Detect which cell encompasses the target text, then output its (X, Y) center coordinate. 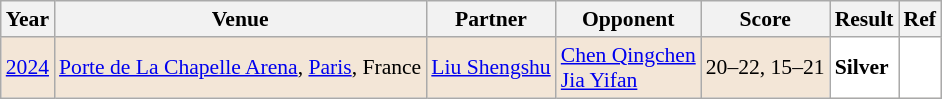
Venue (240, 19)
Liu Shengshu (490, 68)
Result (864, 19)
Partner (490, 19)
Year (28, 19)
Opponent (628, 19)
Score (766, 19)
20–22, 15–21 (766, 68)
Silver (864, 68)
Chen Qingchen Jia Yifan (628, 68)
Ref (920, 19)
Porte de La Chapelle Arena, Paris, France (240, 68)
2024 (28, 68)
